Return the (X, Y) coordinate for the center point of the cell that contains the specified text.  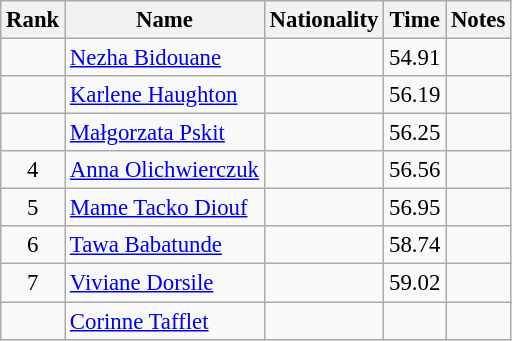
Nezha Bidouane (165, 58)
56.56 (415, 170)
4 (33, 170)
56.19 (415, 95)
56.95 (415, 208)
Rank (33, 20)
Time (415, 20)
6 (33, 245)
Tawa Babatunde (165, 245)
Anna Olichwierczuk (165, 170)
Karlene Haughton (165, 95)
54.91 (415, 58)
Name (165, 20)
Nationality (324, 20)
Corinne Tafflet (165, 321)
Viviane Dorsile (165, 283)
Notes (478, 20)
59.02 (415, 283)
Małgorzata Pskit (165, 133)
56.25 (415, 133)
5 (33, 208)
Mame Tacko Diouf (165, 208)
58.74 (415, 245)
7 (33, 283)
